Find where the given text appears and provide that cell's center as (x, y) coordinate. 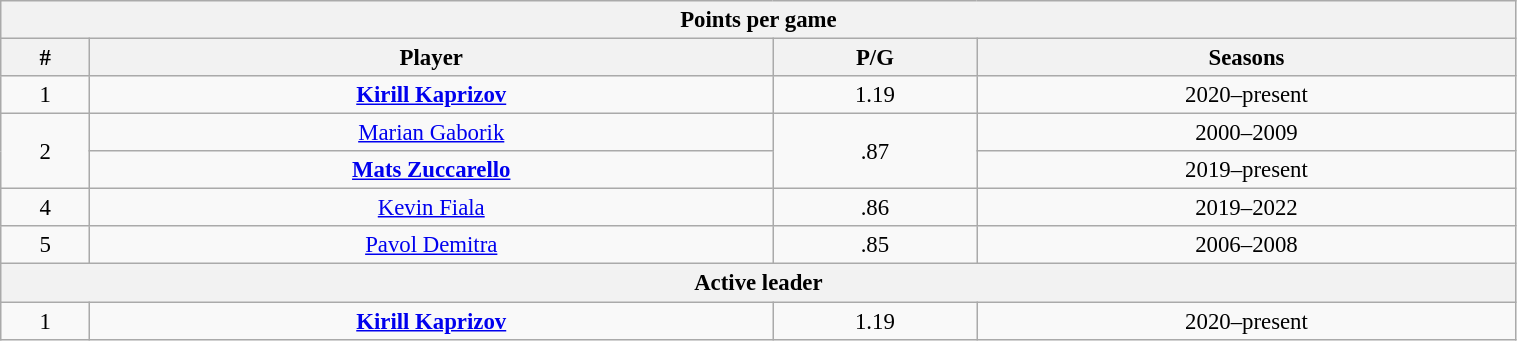
2006–2008 (1246, 245)
Kevin Fiala (432, 208)
2 (46, 152)
Mats Zuccarello (432, 170)
.85 (875, 245)
P/G (875, 58)
2000–2009 (1246, 133)
Marian Gaborik (432, 133)
# (46, 58)
5 (46, 245)
4 (46, 208)
Points per game (758, 20)
Pavol Demitra (432, 245)
.87 (875, 152)
Player (432, 58)
2019–present (1246, 170)
Seasons (1246, 58)
.86 (875, 208)
2019–2022 (1246, 208)
Active leader (758, 283)
